Return the (X, Y) coordinate for the center point of the cell that contains the specified text.  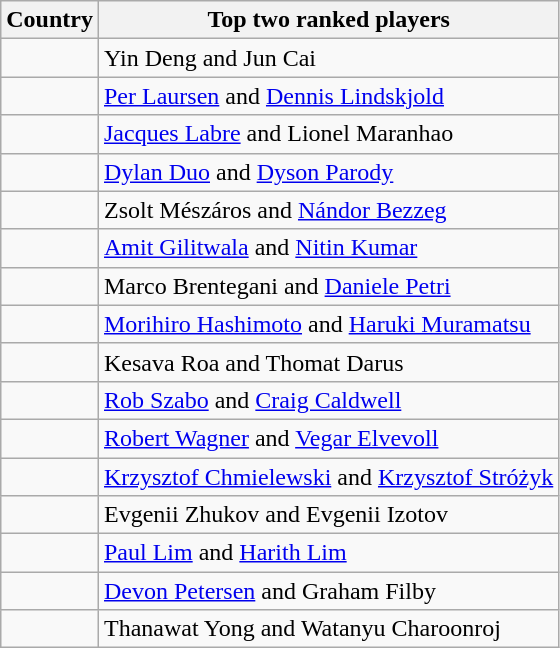
Country (50, 20)
Morihiro Hashimoto and Haruki Muramatsu (328, 324)
Marco Brentegani and Daniele Petri (328, 286)
Jacques Labre and Lionel Maranhao (328, 134)
Evgenii Zhukov and Evgenii Izotov (328, 515)
Zsolt Mészáros and Nándor Bezzeg (328, 210)
Rob Szabo and Craig Caldwell (328, 400)
Top two ranked players (328, 20)
Robert Wagner and Vegar Elvevoll (328, 438)
Devon Petersen and Graham Filby (328, 591)
Dylan Duo and Dyson Parody (328, 172)
Amit Gilitwala and Nitin Kumar (328, 248)
Per Laursen and Dennis Lindskjold (328, 96)
Kesava Roa and Thomat Darus (328, 362)
Thanawat Yong and Watanyu Charoonroj (328, 629)
Paul Lim and Harith Lim (328, 553)
Yin Deng and Jun Cai (328, 58)
Krzysztof Chmielewski and Krzysztof Stróżyk (328, 477)
